Extract the (x, y) coordinate from the center of the cell holding the provided text.  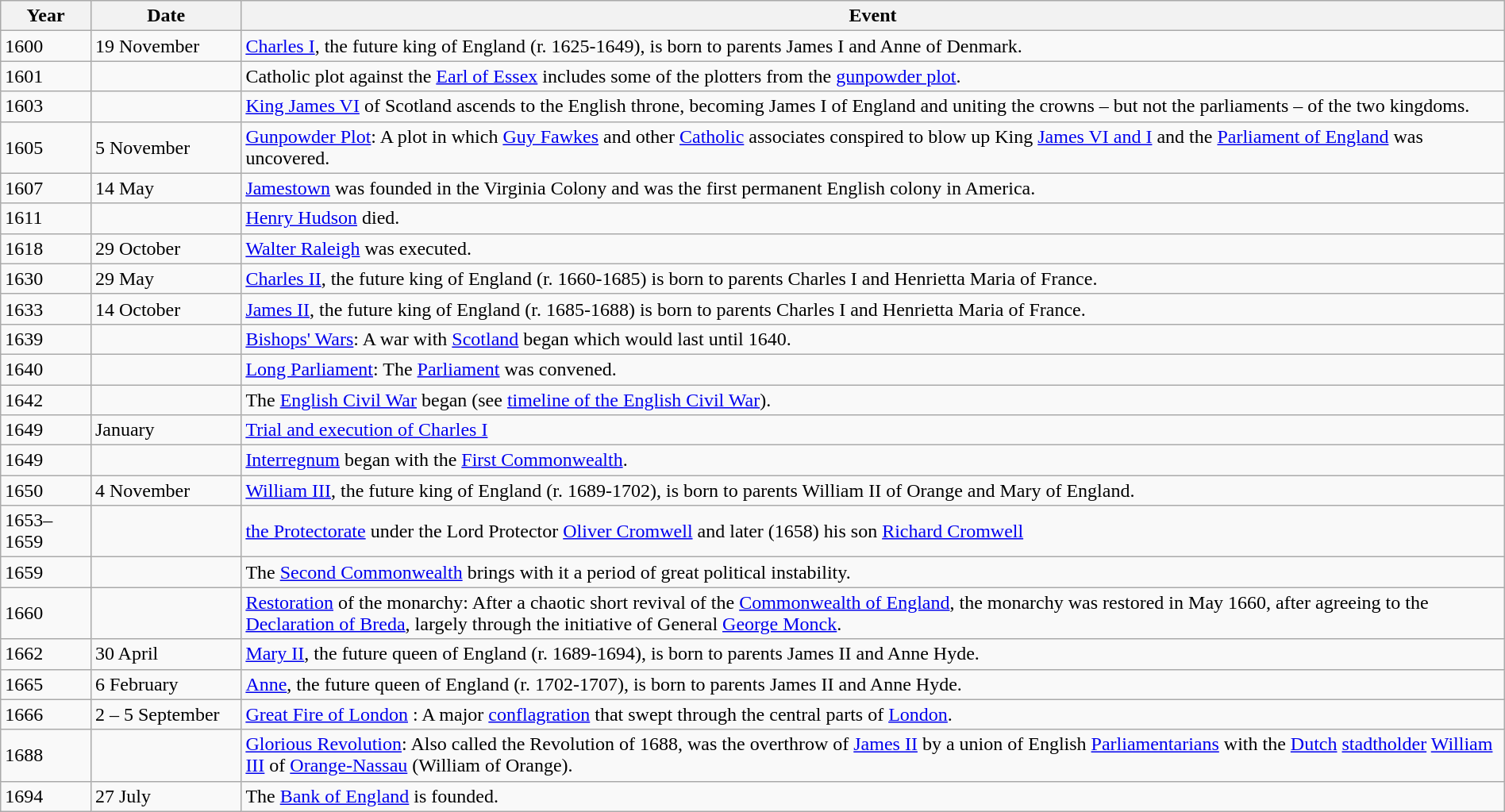
James II, the future king of England (r. 1685-1688) is born to parents Charles I and Henrietta Maria of France. (873, 309)
1600 (46, 46)
Bishops' Wars: A war with Scotland began which would last until 1640. (873, 339)
Walter Raleigh was executed. (873, 248)
Jamestown was founded in the Virginia Colony and was the first permanent English colony in America. (873, 188)
the Protectorate under the Lord Protector Oliver Cromwell and later (1658) his son Richard Cromwell (873, 532)
1601 (46, 76)
1630 (46, 279)
1662 (46, 654)
1605 (46, 148)
1611 (46, 218)
14 October (165, 309)
Date (165, 16)
30 April (165, 654)
1642 (46, 399)
1618 (46, 248)
1640 (46, 369)
The Second Commonwealth brings with it a period of great political instability. (873, 572)
Henry Hudson died. (873, 218)
19 November (165, 46)
5 November (165, 148)
Interregnum began with the First Commonwealth. (873, 460)
1603 (46, 106)
14 May (165, 188)
1688 (46, 756)
The English Civil War began (see timeline of the English Civil War). (873, 399)
Charles I, the future king of England (r. 1625-1649), is born to parents James I and Anne of Denmark. (873, 46)
Long Parliament: The Parliament was convened. (873, 369)
1650 (46, 491)
1666 (46, 714)
Event (873, 16)
29 October (165, 248)
January (165, 430)
Trial and execution of Charles I (873, 430)
29 May (165, 279)
27 July (165, 796)
1607 (46, 188)
6 February (165, 684)
1694 (46, 796)
William III, the future king of England (r. 1689-1702), is born to parents William II of Orange and Mary of England. (873, 491)
The Bank of England is founded. (873, 796)
1633 (46, 309)
1653–1659 (46, 532)
1659 (46, 572)
Anne, the future queen of England (r. 1702-1707), is born to parents James II and Anne Hyde. (873, 684)
2 – 5 September (165, 714)
Year (46, 16)
1639 (46, 339)
Great Fire of London : A major conflagration that swept through the central parts of London. (873, 714)
1665 (46, 684)
Mary II, the future queen of England (r. 1689-1694), is born to parents James II and Anne Hyde. (873, 654)
Charles II, the future king of England (r. 1660-1685) is born to parents Charles I and Henrietta Maria of France. (873, 279)
1660 (46, 613)
Catholic plot against the Earl of Essex includes some of the plotters from the gunpowder plot. (873, 76)
4 November (165, 491)
